Return the [X, Y] coordinate for the center point of the cell that contains the specified text.  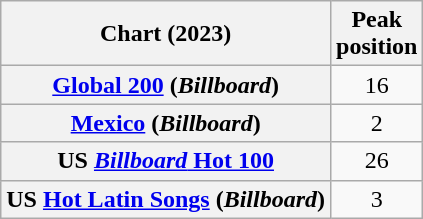
Peakposition [377, 34]
26 [377, 161]
Mexico (Billboard) [166, 123]
Global 200 (Billboard) [166, 85]
2 [377, 123]
US Billboard Hot 100 [166, 161]
US Hot Latin Songs (Billboard) [166, 199]
16 [377, 85]
Chart (2023) [166, 34]
3 [377, 199]
